Pinpoint the cell where the given text exists, returning its [X, Y] midpoint coordinate. 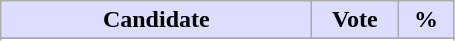
Candidate [156, 20]
% [426, 20]
Vote [355, 20]
